Output the (X, Y) coordinate of the center of the cell containing the given text.  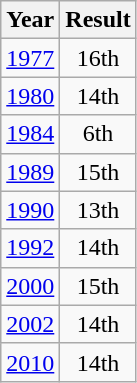
Year (30, 20)
1984 (30, 134)
Result (98, 20)
1992 (30, 248)
6th (98, 134)
2002 (30, 324)
1989 (30, 172)
1990 (30, 210)
1980 (30, 96)
1977 (30, 58)
2000 (30, 286)
13th (98, 210)
16th (98, 58)
2010 (30, 362)
